Pinpoint the cell where the given text exists, returning its [X, Y] midpoint coordinate. 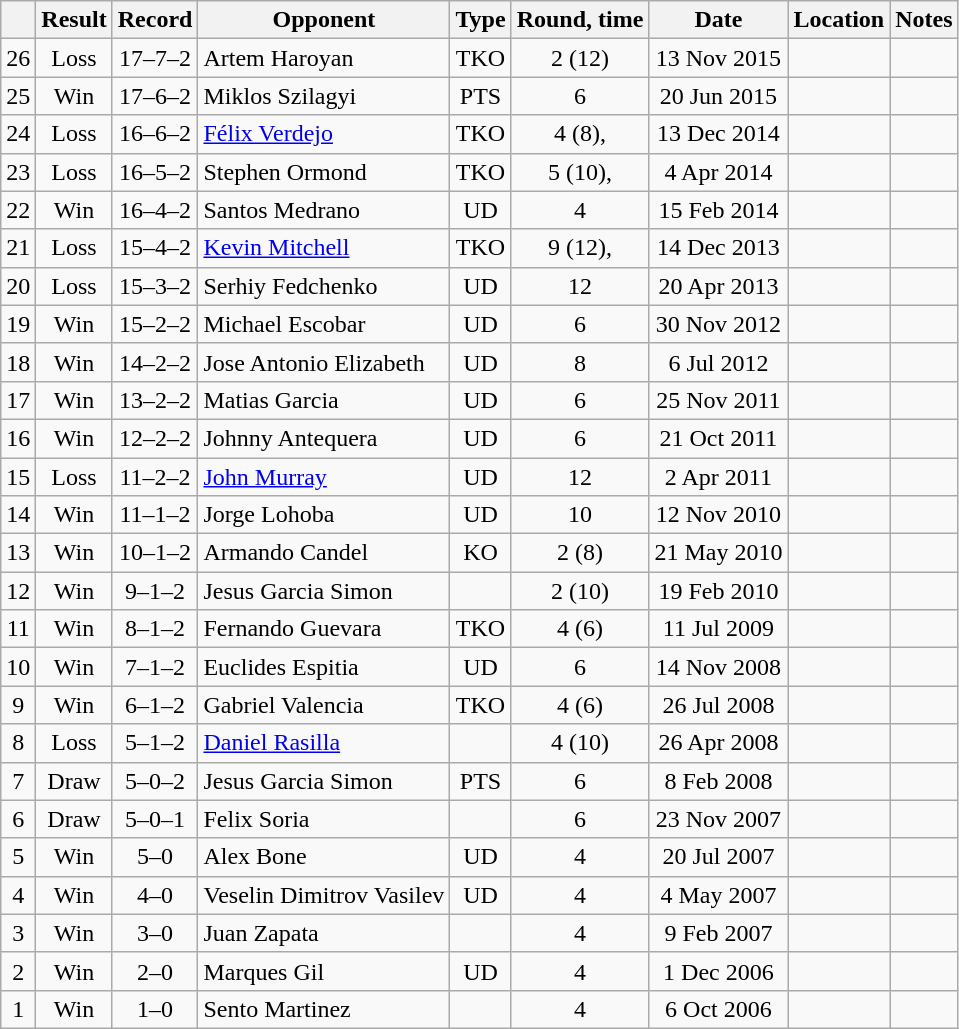
15 Feb 2014 [718, 210]
Kevin Mitchell [324, 248]
11 Jul 2009 [718, 629]
14 [18, 515]
Location [839, 20]
Gabriel Valencia [324, 705]
5 [18, 857]
23 [18, 172]
5 (10), [580, 172]
8 Feb 2008 [718, 781]
Santos Medrano [324, 210]
21 May 2010 [718, 553]
Round, time [580, 20]
Marques Gil [324, 971]
25 [18, 96]
15–4–2 [155, 248]
15 [18, 477]
4 Apr 2014 [718, 172]
18 [18, 362]
Sento Martinez [324, 1009]
6 Oct 2006 [718, 1009]
5–1–2 [155, 743]
17–6–2 [155, 96]
7–1–2 [155, 667]
9–1–2 [155, 591]
21 Oct 2011 [718, 438]
2 [18, 971]
Veselin Dimitrov Vasilev [324, 895]
2 Apr 2011 [718, 477]
Johnny Antequera [324, 438]
2–0 [155, 971]
16–4–2 [155, 210]
6 Jul 2012 [718, 362]
12–2–2 [155, 438]
Opponent [324, 20]
Euclides Espitia [324, 667]
26 Jul 2008 [718, 705]
3–0 [155, 933]
Fernando Guevara [324, 629]
Alex Bone [324, 857]
23 Nov 2007 [718, 819]
Felix Soria [324, 819]
3 [18, 933]
26 [18, 58]
4 May 2007 [718, 895]
15–3–2 [155, 286]
9 [18, 705]
20 Jun 2015 [718, 96]
5–0 [155, 857]
Date [718, 20]
Miklos Szilagyi [324, 96]
20 Apr 2013 [718, 286]
Result [74, 20]
13 Nov 2015 [718, 58]
16 [18, 438]
1 Dec 2006 [718, 971]
19 [18, 324]
13–2–2 [155, 400]
Félix Verdejo [324, 134]
Record [155, 20]
13 Dec 2014 [718, 134]
Michael Escobar [324, 324]
KO [480, 553]
5–0–2 [155, 781]
14 Dec 2013 [718, 248]
1–0 [155, 1009]
24 [18, 134]
5–0–1 [155, 819]
11–2–2 [155, 477]
9 Feb 2007 [718, 933]
9 (12), [580, 248]
4 (8), [580, 134]
Notes [924, 20]
Stephen Ormond [324, 172]
14 Nov 2008 [718, 667]
John Murray [324, 477]
Jorge Lohoba [324, 515]
7 [18, 781]
11 [18, 629]
Juan Zapata [324, 933]
20 [18, 286]
Jose Antonio Elizabeth [324, 362]
2 (12) [580, 58]
16–6–2 [155, 134]
4 (10) [580, 743]
Type [480, 20]
25 Nov 2011 [718, 400]
20 Jul 2007 [718, 857]
17–7–2 [155, 58]
10–1–2 [155, 553]
14–2–2 [155, 362]
2 (10) [580, 591]
11–1–2 [155, 515]
6–1–2 [155, 705]
Artem Haroyan [324, 58]
12 Nov 2010 [718, 515]
16–5–2 [155, 172]
1 [18, 1009]
19 Feb 2010 [718, 591]
2 (8) [580, 553]
17 [18, 400]
30 Nov 2012 [718, 324]
8–1–2 [155, 629]
22 [18, 210]
21 [18, 248]
Daniel Rasilla [324, 743]
Armando Candel [324, 553]
15–2–2 [155, 324]
26 Apr 2008 [718, 743]
13 [18, 553]
Serhiy Fedchenko [324, 286]
4–0 [155, 895]
Matias Garcia [324, 400]
